For the text-containing cell, return its midpoint in [X, Y] coordinate format. 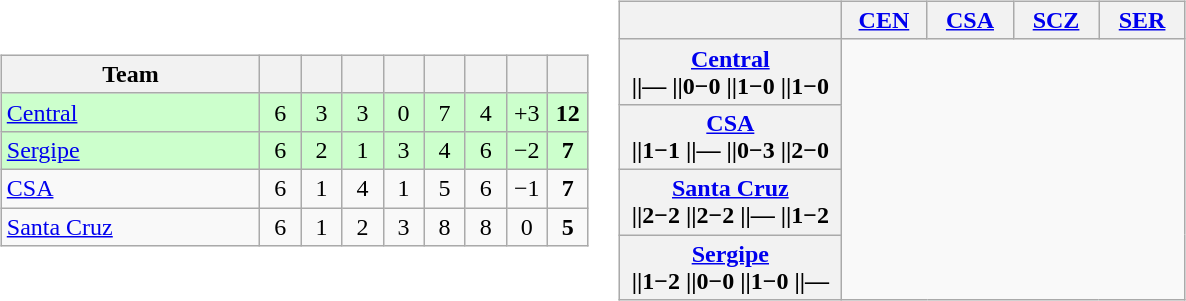
Sergipe ||1−2 ||0−0 ||1−0 ||— [730, 266]
SER [1142, 20]
+3 [526, 112]
Santa Cruz [130, 227]
Central [130, 112]
12 [568, 112]
CSA ||1−1 ||— ||0−3 ||2−0 [730, 136]
Sergipe [130, 150]
−2 [526, 150]
SCZ [1056, 20]
CEN [884, 20]
−1 [526, 188]
Central ||— ||0−0 ||1−0 ||1−0 [730, 72]
Santa Cruz ||2−2 ||2−2 ||— ||1−2 [730, 202]
Team [130, 74]
